Pinpoint the cell where the given text exists, returning its [x, y] midpoint coordinate. 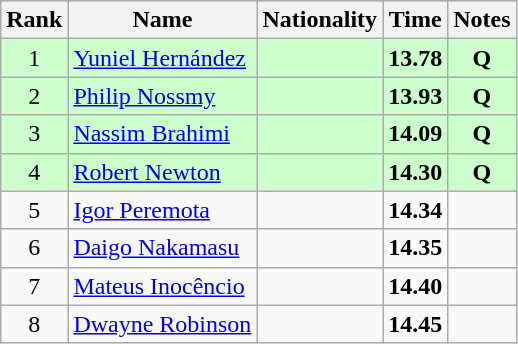
Time [416, 20]
14.09 [416, 134]
2 [34, 96]
1 [34, 58]
4 [34, 172]
Name [162, 20]
Philip Nossmy [162, 96]
14.35 [416, 248]
6 [34, 248]
Robert Newton [162, 172]
8 [34, 324]
14.34 [416, 210]
Nationality [320, 20]
14.30 [416, 172]
Mateus Inocêncio [162, 286]
Notes [482, 20]
Rank [34, 20]
14.40 [416, 286]
3 [34, 134]
14.45 [416, 324]
Yuniel Hernández [162, 58]
7 [34, 286]
Daigo Nakamasu [162, 248]
Dwayne Robinson [162, 324]
Nassim Brahimi [162, 134]
Igor Peremota [162, 210]
13.93 [416, 96]
13.78 [416, 58]
5 [34, 210]
